Capture the cell that displays the provided text and extract its (X, Y) central coordinate. 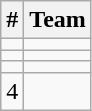
# (12, 20)
4 (12, 91)
Team (58, 20)
